For the text-containing cell, return its midpoint in (X, Y) coordinate format. 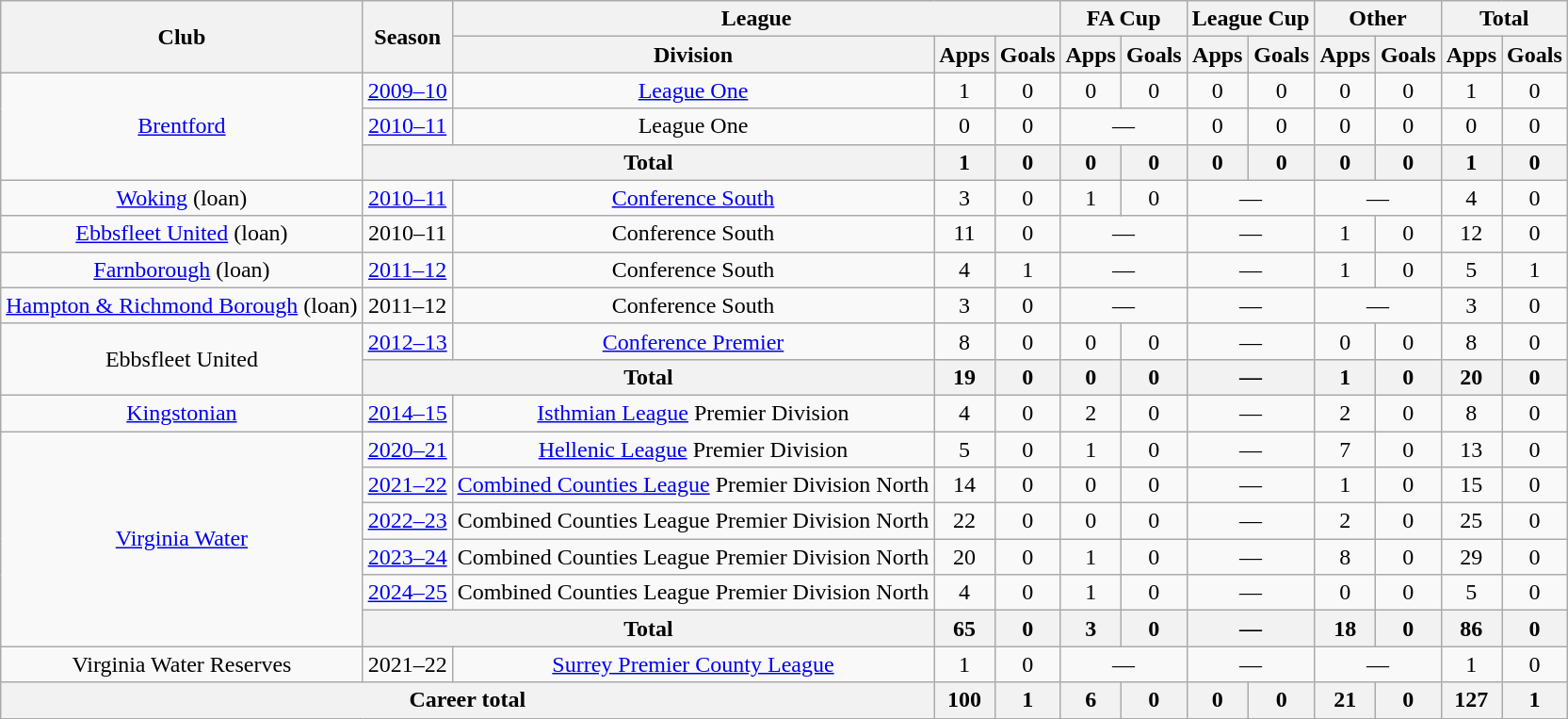
86 (1471, 629)
15 (1471, 485)
League Cup (1251, 19)
Brentford (182, 126)
Surrey Premier County League (693, 664)
Farnborough (loan) (182, 270)
Virginia Water (182, 539)
13 (1471, 449)
18 (1345, 629)
7 (1345, 449)
2023–24 (407, 557)
12 (1471, 234)
Isthmian League Premier Division (693, 413)
Season (407, 37)
65 (964, 629)
2022–23 (407, 521)
Ebbsfleet United (loan) (182, 234)
Hampton & Richmond Borough (loan) (182, 305)
Virginia Water Reserves (182, 664)
League (756, 19)
25 (1471, 521)
Division (693, 55)
2020–21 (407, 449)
14 (964, 485)
22 (964, 521)
11 (964, 234)
21 (1345, 700)
Other (1378, 19)
Hellenic League Premier Division (693, 449)
Woking (loan) (182, 198)
2014–15 (407, 413)
Kingstonian (182, 413)
Ebbsfleet United (182, 359)
Club (182, 37)
100 (964, 700)
19 (964, 377)
127 (1471, 700)
2009–10 (407, 90)
FA Cup (1123, 19)
2012–13 (407, 341)
29 (1471, 557)
Conference Premier (693, 341)
Career total (467, 700)
6 (1091, 700)
2024–25 (407, 593)
